Identify which cell holds the provided text, then report its (x, y) central coordinate. 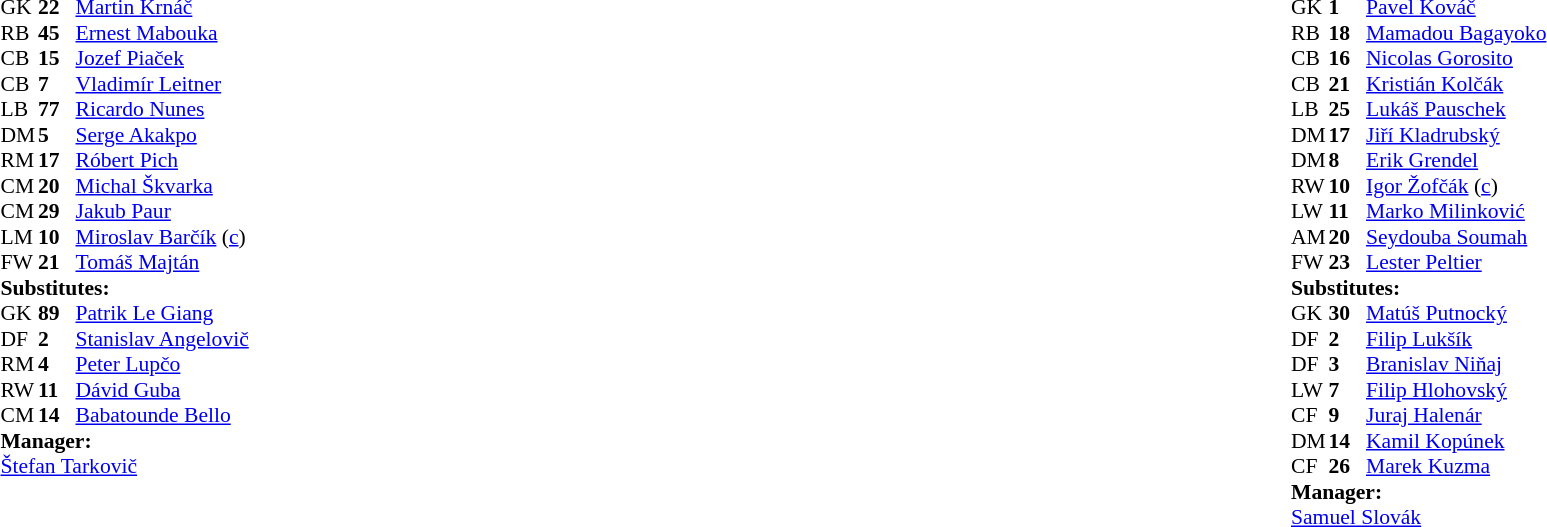
Igor Žofčák (c) (1456, 186)
Seydouba Soumah (1456, 237)
77 (57, 109)
Lukáš Pauschek (1456, 109)
Matúš Putnocký (1456, 313)
Róbert Pich (162, 161)
5 (57, 135)
26 (1348, 467)
16 (1348, 59)
Peter Lupčo (162, 365)
Jiří Kladrubský (1456, 135)
30 (1348, 313)
4 (57, 365)
25 (1348, 109)
89 (57, 313)
Filip Hlohovský (1456, 390)
Vladimír Leitner (162, 84)
Mamadou Bagayoko (1456, 33)
Branislav Niňaj (1456, 365)
45 (57, 33)
18 (1348, 33)
Marko Milinković (1456, 211)
Juraj Halenár (1456, 415)
Ernest Mabouka (162, 33)
8 (1348, 161)
Babatounde Bello (162, 415)
Štefan Tarkovič (124, 467)
Kristián Kolčák (1456, 84)
AM (1310, 237)
Kamil Kopúnek (1456, 441)
Serge Akakpo (162, 135)
Patrik Le Giang (162, 313)
Nicolas Gorosito (1456, 59)
Jakub Paur (162, 211)
Lester Peltier (1456, 263)
LM (19, 237)
Miroslav Barčík (c) (162, 237)
Dávid Guba (162, 390)
29 (57, 211)
Marek Kuzma (1456, 467)
Michal Škvarka (162, 186)
Ricardo Nunes (162, 109)
23 (1348, 263)
15 (57, 59)
Jozef Piaček (162, 59)
Filip Lukšík (1456, 339)
Stanislav Angelovič (162, 339)
3 (1348, 365)
Erik Grendel (1456, 161)
Tomáš Majtán (162, 263)
9 (1348, 415)
